Return [X, Y] of the center of cell containing provided text 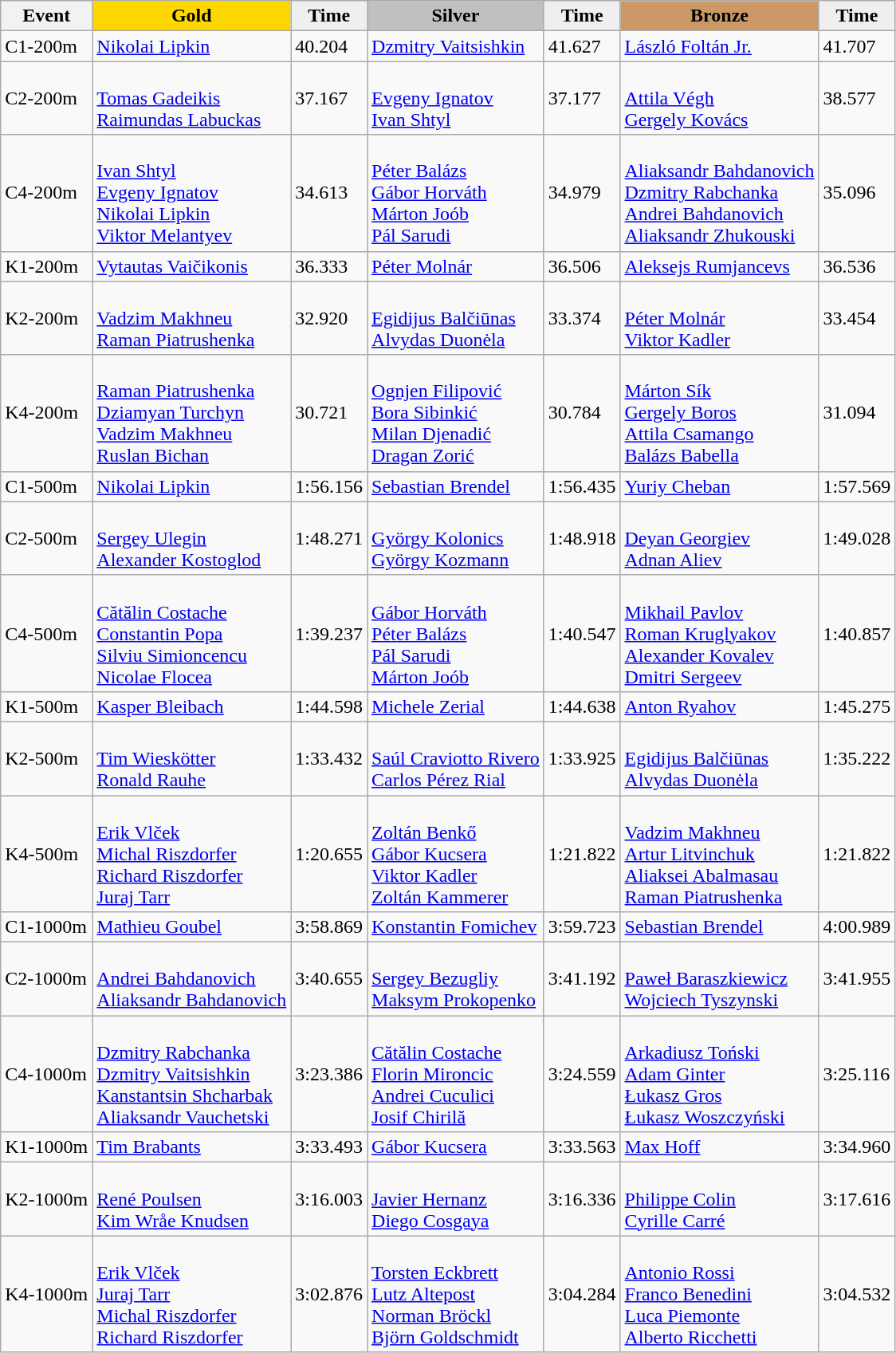
3:59.723 [582, 927]
34.979 [582, 193]
Gábor HorváthPéter BalázsPál SarudiMárton Joób [456, 633]
1:33.432 [329, 758]
K1-1000m [46, 1147]
Torsten EckbrettLutz AltepostNorman BröcklBjörn Goldschmidt [456, 1294]
33.374 [582, 318]
3:24.559 [582, 1074]
C2-1000m [46, 979]
3:33.493 [329, 1147]
Andrei BahdanovichAliaksandr Bahdanovich [191, 979]
Gábor Kucsera [456, 1147]
Tomas GadeikisRaimundas Labuckas [191, 98]
Ognjen FilipovićBora SibinkićMilan DjenadićDragan Zorić [456, 413]
Anton Ryahov [719, 706]
C4-1000m [46, 1074]
Attila VéghGergely Kovács [719, 98]
Aliaksandr BahdanovichDzmitry RabchankaAndrei BahdanovichAliaksandr Zhukouski [719, 193]
33.454 [857, 318]
3:23.386 [329, 1074]
René PoulsenKim Wråe Knudsen [191, 1199]
Cătălin CostacheFlorin MironcicAndrei CuculiciJosif Chirilă [456, 1074]
Kasper Bleibach [191, 706]
1:48.271 [329, 538]
1:56.156 [329, 486]
Péter Molnár [456, 266]
K1-500m [46, 706]
Paweł BaraszkiewiczWojciech Tyszynski [719, 979]
37.167 [329, 98]
3:04.532 [857, 1294]
4:00.989 [857, 927]
3:17.616 [857, 1199]
Tim Brabants [191, 1147]
3:25.116 [857, 1074]
Silver [456, 16]
Evgeny IgnatovIvan Shtyl [456, 98]
Gold [191, 16]
Erik VlčekJuraj TarrMichal RiszdorferRichard Riszdorfer [191, 1294]
K1-200m [46, 266]
36.333 [329, 266]
Márton SíkGergely BorosAttila CsamangoBalázs Babella [719, 413]
1:45.275 [857, 706]
3:34.960 [857, 1147]
1:44.598 [329, 706]
Péter MolnárViktor Kadler [719, 318]
Yuriy Cheban [719, 486]
K2-500m [46, 758]
3:02.876 [329, 1294]
1:44.638 [582, 706]
C2-500m [46, 538]
3:58.869 [329, 927]
Javier HernanzDiego Cosgaya [456, 1199]
30.721 [329, 413]
1:48.918 [582, 538]
Max Hoff [719, 1147]
Dzmitry RabchankaDzmitry VaitsishkinKanstantsin ShcharbakAliaksandr Vauchetski [191, 1074]
30.784 [582, 413]
3:33.563 [582, 1147]
Konstantin Fomichev [456, 927]
Aleksejs Rumjancevs [719, 266]
1:39.237 [329, 633]
Bronze [719, 16]
3:40.655 [329, 979]
Dzmitry Vaitsishkin [456, 46]
3:41.192 [582, 979]
K4-500m [46, 854]
Saúl Craviotto RiveroCarlos Pérez Rial [456, 758]
Deyan GeorgievAdnan Aliev [719, 538]
László Foltán Jr. [719, 46]
1:49.028 [857, 538]
C1-200m [46, 46]
37.177 [582, 98]
Mikhail PavlovRoman KruglyakovAlexander KovalevDmitri Sergeev [719, 633]
Michele Zerial [456, 706]
Sergey BezugliyMaksym Prokopenko [456, 979]
1:33.925 [582, 758]
Ivan ShtylEvgeny IgnatovNikolai LipkinViktor Melantyev [191, 193]
C2-200m [46, 98]
Tim WieskötterRonald Rauhe [191, 758]
Vadzim MakhneuRaman Piatrushenka [191, 318]
K2-1000m [46, 1199]
3:41.955 [857, 979]
Erik VlčekMichal RiszdorferRichard RiszdorferJuraj Tarr [191, 854]
41.627 [582, 46]
C4-200m [46, 193]
Mathieu Goubel [191, 927]
40.204 [329, 46]
3:16.336 [582, 1199]
Arkadiusz TońskiAdam GinterŁukasz GrosŁukasz Woszczyński [719, 1074]
Philippe ColinCyrille Carré [719, 1199]
38.577 [857, 98]
C1-1000m [46, 927]
C4-500m [46, 633]
36.506 [582, 266]
1:20.655 [329, 854]
Péter BalázsGábor HorváthMárton JoóbPál Sarudi [456, 193]
Vadzim MakhneuArtur LitvinchukAliaksei AbalmasauRaman Piatrushenka [719, 854]
41.707 [857, 46]
K4-1000m [46, 1294]
Cătălin CostacheConstantin PopaSilviu SimioncencuNicolae Flocea [191, 633]
Zoltán BenkőGábor KucseraViktor KadlerZoltán Kammerer [456, 854]
K2-200m [46, 318]
3:16.003 [329, 1199]
31.094 [857, 413]
Antonio RossiFranco BenediniLuca PiemonteAlberto Ricchetti [719, 1294]
Sergey UleginAlexander Kostoglod [191, 538]
1:40.547 [582, 633]
1:57.569 [857, 486]
3:04.284 [582, 1294]
35.096 [857, 193]
György KolonicsGyörgy Kozmann [456, 538]
Raman PiatrushenkaDziamyan TurchynVadzim MakhneuRuslan Bichan [191, 413]
32.920 [329, 318]
Event [46, 16]
34.613 [329, 193]
1:56.435 [582, 486]
36.536 [857, 266]
1:35.222 [857, 758]
C1-500m [46, 486]
1:40.857 [857, 633]
Vytautas Vaičikonis [191, 266]
K4-200m [46, 413]
